Return [X, Y] of the center of cell containing provided text 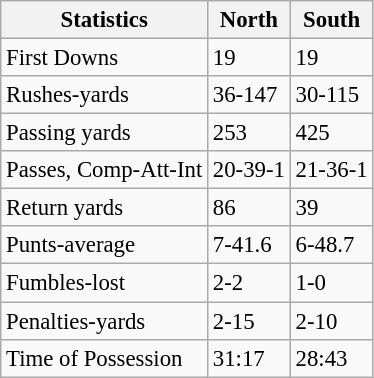
Passing yards [104, 133]
6-48.7 [332, 245]
Fumbles-lost [104, 283]
28:43 [332, 358]
39 [332, 208]
Time of Possession [104, 358]
South [332, 20]
2-2 [250, 283]
253 [250, 133]
30-115 [332, 95]
86 [250, 208]
Punts-average [104, 245]
Passes, Comp-Att-Int [104, 170]
2-15 [250, 321]
Penalties-yards [104, 321]
Return yards [104, 208]
2-10 [332, 321]
36-147 [250, 95]
31:17 [250, 358]
20-39-1 [250, 170]
7-41.6 [250, 245]
Rushes-yards [104, 95]
Statistics [104, 20]
North [250, 20]
1-0 [332, 283]
21-36-1 [332, 170]
425 [332, 133]
First Downs [104, 58]
